Search for the cell housing the specified text and yield its (x, y) center coordinate. 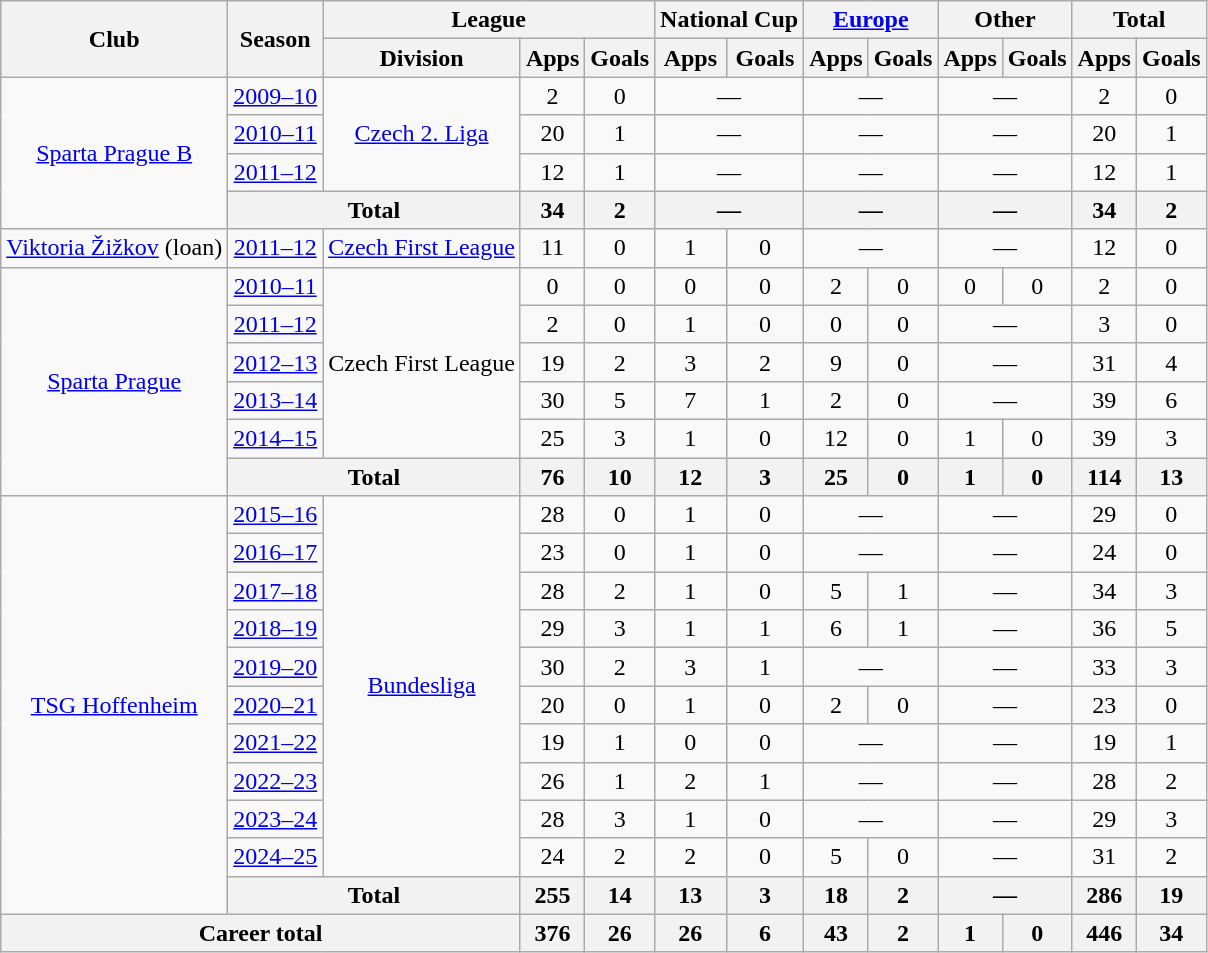
2018–19 (276, 629)
National Cup (730, 20)
43 (836, 933)
2016–17 (276, 553)
376 (552, 933)
18 (836, 895)
9 (836, 362)
2015–16 (276, 515)
2013–14 (276, 400)
Bundesliga (422, 686)
Club (114, 39)
2009–10 (276, 96)
4 (1171, 362)
2020–21 (276, 705)
2014–15 (276, 438)
7 (691, 400)
Viktoria Žižkov (loan) (114, 248)
76 (552, 477)
2022–23 (276, 781)
TSG Hoffenheim (114, 706)
2017–18 (276, 591)
10 (620, 477)
286 (1104, 895)
Czech 2. Liga (422, 134)
Europe (871, 20)
League (489, 20)
Season (276, 39)
Sparta Prague B (114, 153)
Division (422, 58)
446 (1104, 933)
2019–20 (276, 667)
2012–13 (276, 362)
11 (552, 248)
14 (620, 895)
36 (1104, 629)
Career total (261, 933)
Other (1005, 20)
2023–24 (276, 819)
255 (552, 895)
2024–25 (276, 857)
2021–22 (276, 743)
114 (1104, 477)
33 (1104, 667)
Sparta Prague (114, 381)
